Capture the cell that displays the provided text and extract its (X, Y) central coordinate. 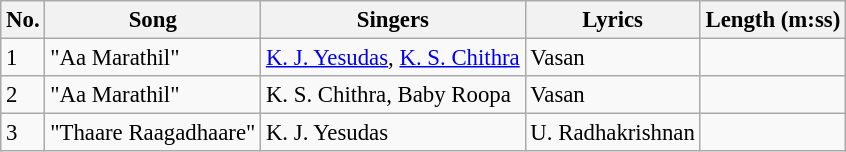
No. (23, 20)
2 (23, 95)
Song (153, 20)
1 (23, 58)
Length (m:ss) (772, 20)
K. J. Yesudas, K. S. Chithra (393, 58)
Singers (393, 20)
Lyrics (612, 20)
3 (23, 133)
K. S. Chithra, Baby Roopa (393, 95)
K. J. Yesudas (393, 133)
"Thaare Raagadhaare" (153, 133)
U. Radhakrishnan (612, 133)
